Return [X, Y] of the center of cell containing provided text 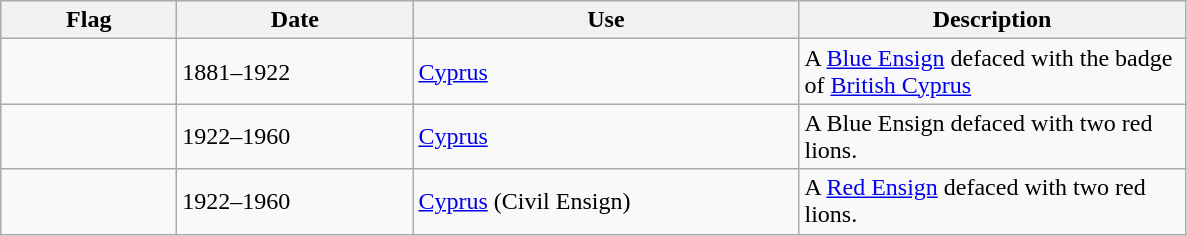
Date [295, 20]
Use [606, 20]
Description [992, 20]
A Red Ensign defaced with two red lions. [992, 202]
A Blue Ensign defaced with two red lions. [992, 136]
Flag [89, 20]
1881–1922 [295, 72]
Cyprus (Civil Ensign) [606, 202]
A Blue Ensign defaced with the badge of British Cyprus [992, 72]
